Pinpoint the cell where the given text exists, returning its [X, Y] midpoint coordinate. 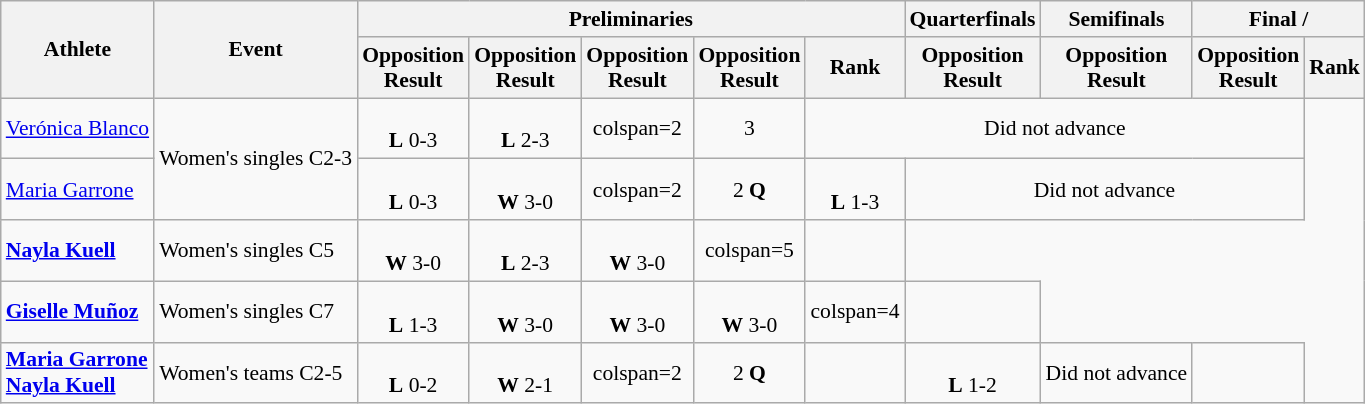
Verónica Blanco [78, 128]
Athlete [78, 50]
colspan=5 [749, 250]
Women's singles C5 [256, 250]
Preliminaries [630, 19]
Nayla Kuell [78, 250]
L 0-2 [413, 372]
Event [256, 50]
Giselle Muñoz [78, 312]
Women's teams C2-5 [256, 372]
L 1-2 [973, 372]
Quarterfinals [973, 19]
Women's singles C2-3 [256, 159]
colspan=4 [854, 312]
Semifinals [1117, 19]
W 2-1 [525, 372]
Maria Garrone [78, 190]
3 [749, 128]
Women's singles C7 [256, 312]
Final / [1278, 19]
Maria GarroneNayla Kuell [78, 372]
